Find where the given text appears and provide that cell's center as (X, Y) coordinate. 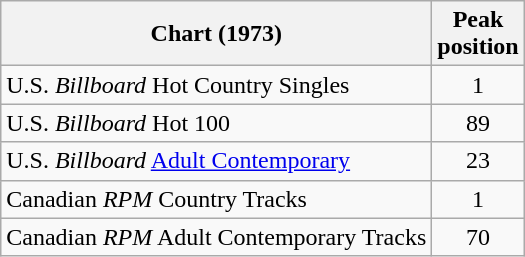
Peakposition (478, 34)
U.S. Billboard Hot Country Singles (216, 85)
Canadian RPM Country Tracks (216, 199)
70 (478, 237)
Canadian RPM Adult Contemporary Tracks (216, 237)
Chart (1973) (216, 34)
U.S. Billboard Adult Contemporary (216, 161)
U.S. Billboard Hot 100 (216, 123)
89 (478, 123)
23 (478, 161)
